Find where the given text appears and provide that cell's center as (x, y) coordinate. 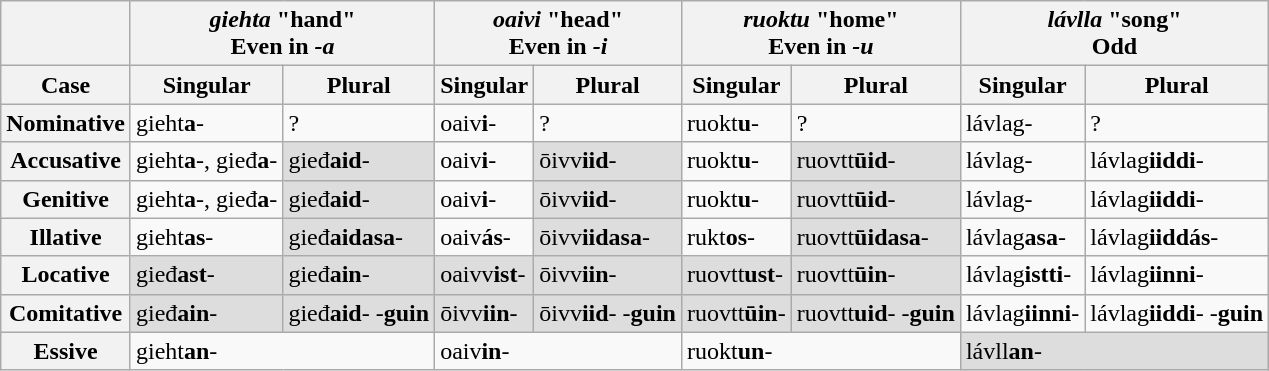
ruoktun- (820, 351)
lávlagistti- (1022, 275)
Accusative (66, 161)
giehta- (206, 123)
lávlla "song"Odd (1114, 34)
Case (66, 85)
ōivviid- -guin (608, 313)
lávlagiiddás- (1177, 237)
ruovttuid- -guin (876, 313)
oaivvist- (484, 275)
Essive (66, 351)
gieđaid- -guin (359, 313)
gieđast- (206, 275)
giehta "hand"Even in -a (282, 34)
Illative (66, 237)
ruovttūidasa- (876, 237)
Genitive (66, 199)
gieđaidasa- (359, 237)
Locative (66, 275)
ruovttust- (736, 275)
oaivin- (558, 351)
giehtas- (206, 237)
lávlagasa- (1022, 237)
oaivás- (484, 237)
ruoktu "home"Even in -u (820, 34)
lávlagiiddi- -guin (1177, 313)
ōivviidasa- (608, 237)
Nominative (66, 123)
Comitative (66, 313)
giehtan- (282, 351)
oaivi "head"Even in -i (558, 34)
lávllan- (1114, 351)
ruktos- (736, 237)
